Locate the cell with the specified text and output its [x, y] center coordinate. 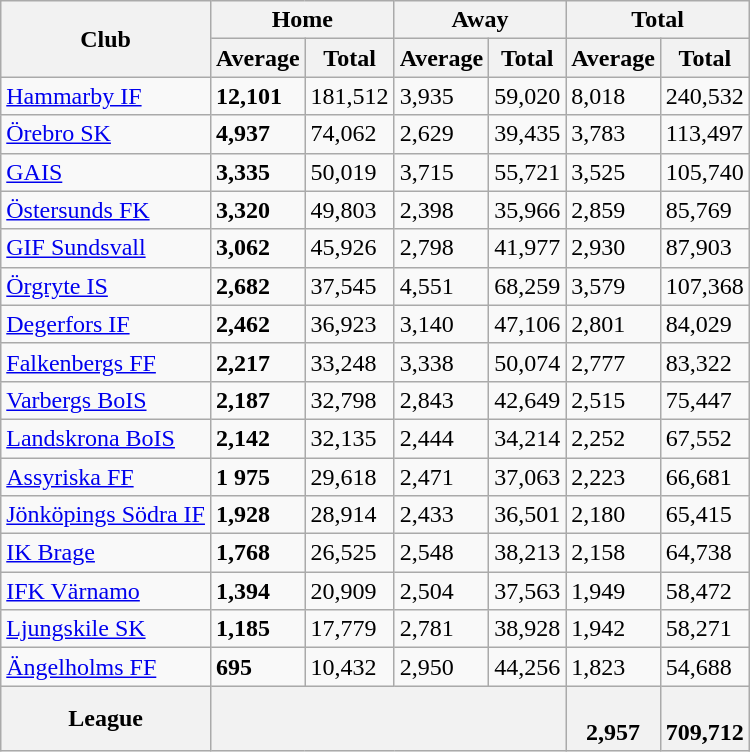
20,909 [350, 591]
64,738 [704, 553]
Varbergs BoIS [106, 400]
83,322 [704, 362]
32,798 [350, 400]
2,957 [614, 718]
55,721 [528, 172]
1,928 [258, 515]
1,942 [614, 629]
3,579 [614, 286]
34,214 [528, 438]
39,435 [528, 134]
3,338 [442, 362]
10,432 [350, 667]
74,062 [350, 134]
29,618 [350, 477]
2,444 [442, 438]
Hammarby IF [106, 96]
105,740 [704, 172]
2,548 [442, 553]
38,213 [528, 553]
1,185 [258, 629]
1,823 [614, 667]
2,252 [614, 438]
85,769 [704, 210]
49,803 [350, 210]
75,447 [704, 400]
Club [106, 39]
2,781 [442, 629]
2,843 [442, 400]
3,715 [442, 172]
3,062 [258, 248]
Östersunds FK [106, 210]
2,142 [258, 438]
2,217 [258, 362]
41,977 [528, 248]
2,859 [614, 210]
2,515 [614, 400]
42,649 [528, 400]
2,504 [442, 591]
36,501 [528, 515]
Jönköpings Södra IF [106, 515]
26,525 [350, 553]
1,949 [614, 591]
Örgryte IS [106, 286]
181,512 [350, 96]
2,471 [442, 477]
28,914 [350, 515]
54,688 [704, 667]
2,629 [442, 134]
1,768 [258, 553]
GAIS [106, 172]
65,415 [704, 515]
32,135 [350, 438]
17,779 [350, 629]
2,180 [614, 515]
Degerfors IF [106, 324]
8,018 [614, 96]
107,368 [704, 286]
38,928 [528, 629]
37,563 [528, 591]
2,462 [258, 324]
44,256 [528, 667]
3,525 [614, 172]
240,532 [704, 96]
1 975 [258, 477]
Ängelholms FF [106, 667]
3,320 [258, 210]
37,545 [350, 286]
2,433 [442, 515]
59,020 [528, 96]
3,140 [442, 324]
50,019 [350, 172]
2,158 [614, 553]
League [106, 718]
Ljungskile SK [106, 629]
36,923 [350, 324]
695 [258, 667]
35,966 [528, 210]
3,783 [614, 134]
2,930 [614, 248]
3,335 [258, 172]
58,472 [704, 591]
709,712 [704, 718]
IK Brage [106, 553]
Home [302, 20]
37,063 [528, 477]
Assyriska FF [106, 477]
2,798 [442, 248]
50,074 [528, 362]
1,394 [258, 591]
2,187 [258, 400]
2,777 [614, 362]
2,398 [442, 210]
113,497 [704, 134]
47,106 [528, 324]
12,101 [258, 96]
IFK Värnamo [106, 591]
Örebro SK [106, 134]
GIF Sundsvall [106, 248]
84,029 [704, 324]
4,937 [258, 134]
Falkenbergs FF [106, 362]
2,682 [258, 286]
67,552 [704, 438]
Away [480, 20]
58,271 [704, 629]
68,259 [528, 286]
2,950 [442, 667]
3,935 [442, 96]
Landskrona BoIS [106, 438]
66,681 [704, 477]
4,551 [442, 286]
2,801 [614, 324]
87,903 [704, 248]
2,223 [614, 477]
33,248 [350, 362]
45,926 [350, 248]
